Detect which cell encompasses the target text, then output its [x, y] center coordinate. 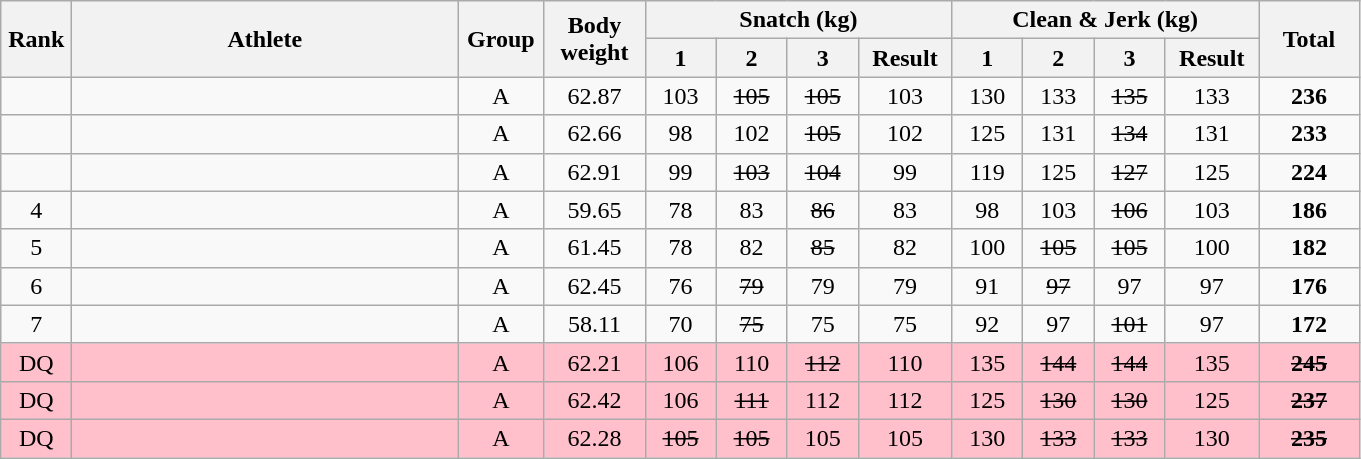
91 [988, 286]
104 [822, 172]
182 [1308, 248]
Rank [36, 39]
186 [1308, 210]
70 [680, 324]
4 [36, 210]
5 [36, 248]
176 [1308, 286]
224 [1308, 172]
119 [988, 172]
Body weight [594, 39]
7 [36, 324]
127 [1130, 172]
62.21 [594, 362]
245 [1308, 362]
92 [988, 324]
134 [1130, 134]
Athlete [265, 39]
62.87 [594, 96]
6 [36, 286]
101 [1130, 324]
62.42 [594, 400]
61.45 [594, 248]
62.45 [594, 286]
85 [822, 248]
86 [822, 210]
62.66 [594, 134]
Group [501, 39]
59.65 [594, 210]
Snatch (kg) [798, 20]
Clean & Jerk (kg) [1106, 20]
62.28 [594, 438]
58.11 [594, 324]
235 [1308, 438]
233 [1308, 134]
62.91 [594, 172]
76 [680, 286]
236 [1308, 96]
Total [1308, 39]
237 [1308, 400]
172 [1308, 324]
111 [752, 400]
